Find where the given text appears and provide that cell's center as (x, y) coordinate. 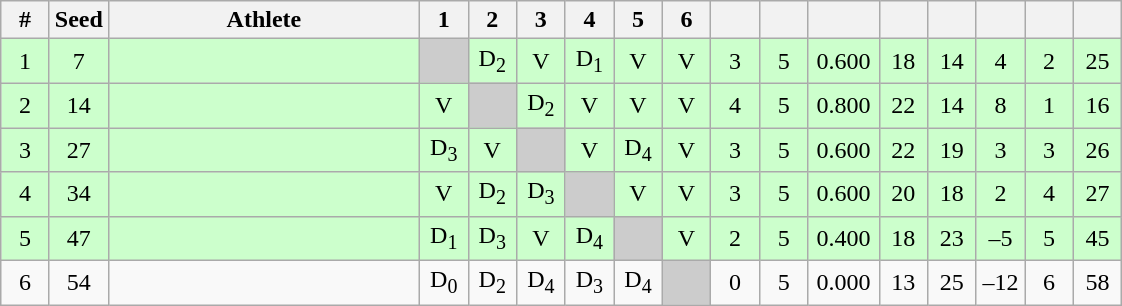
34 (78, 194)
Athlete (264, 20)
0 (736, 283)
D0 (444, 283)
19 (952, 150)
0.400 (844, 238)
54 (78, 283)
13 (904, 283)
58 (1098, 283)
8 (1000, 105)
–5 (1000, 238)
–12 (1000, 283)
0.000 (844, 283)
0.800 (844, 105)
16 (1098, 105)
45 (1098, 238)
26 (1098, 150)
47 (78, 238)
23 (952, 238)
# (26, 20)
7 (78, 61)
20 (904, 194)
Seed (78, 20)
